Find where the given text appears and provide that cell's center as [X, Y] coordinate. 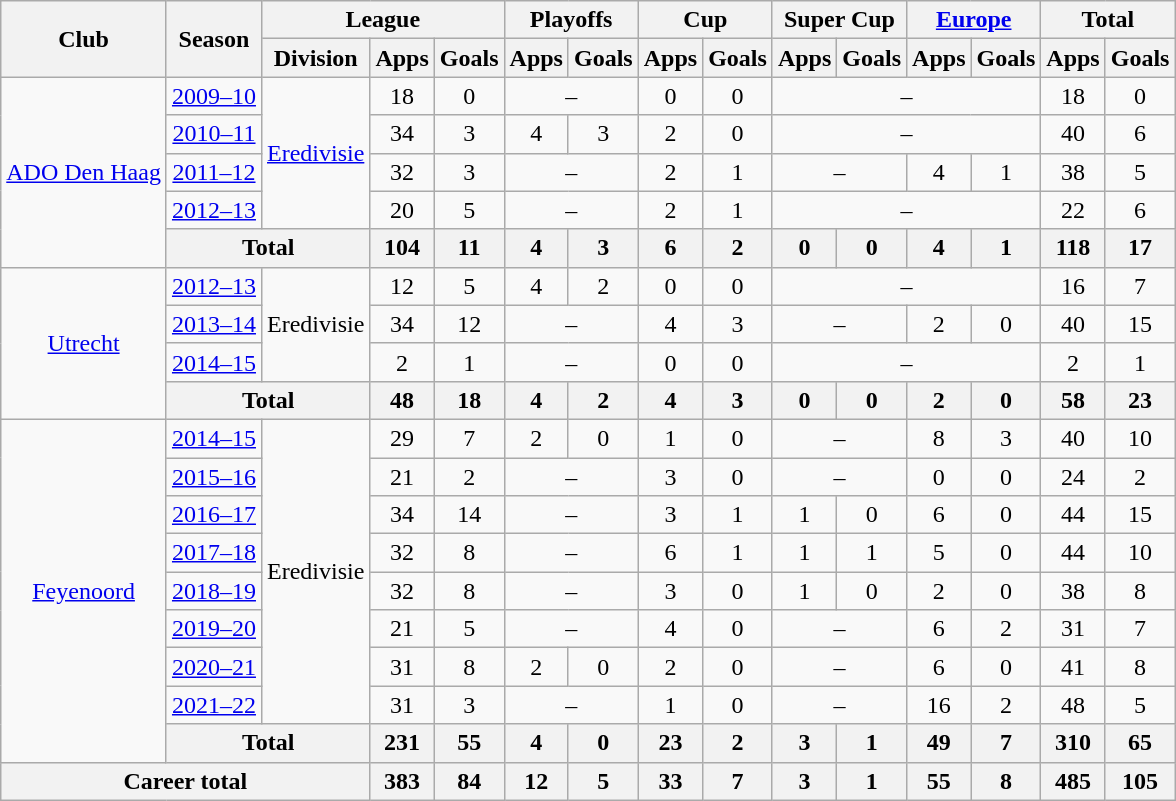
ADO Den Haag [84, 172]
231 [402, 743]
2011–12 [214, 172]
2017–18 [214, 553]
2010–11 [214, 134]
2021–22 [214, 705]
33 [670, 781]
104 [402, 248]
Feyenoord [84, 590]
Utrecht [84, 343]
2016–17 [214, 515]
41 [1073, 667]
Super Cup [839, 20]
118 [1073, 248]
Playoffs [571, 20]
105 [1140, 781]
485 [1073, 781]
29 [402, 438]
2009–10 [214, 96]
17 [1140, 248]
65 [1140, 743]
22 [1073, 210]
58 [1073, 400]
24 [1073, 477]
Cup [705, 20]
11 [469, 248]
Club [84, 39]
14 [469, 515]
2015–16 [214, 477]
84 [469, 781]
League [382, 20]
Career total [186, 781]
2019–20 [214, 629]
Division [315, 58]
2020–21 [214, 667]
Season [214, 39]
49 [939, 743]
310 [1073, 743]
2013–14 [214, 324]
2018–19 [214, 591]
20 [402, 210]
383 [402, 781]
Europe [974, 20]
